Identify which cell holds the provided text, then report its (x, y) central coordinate. 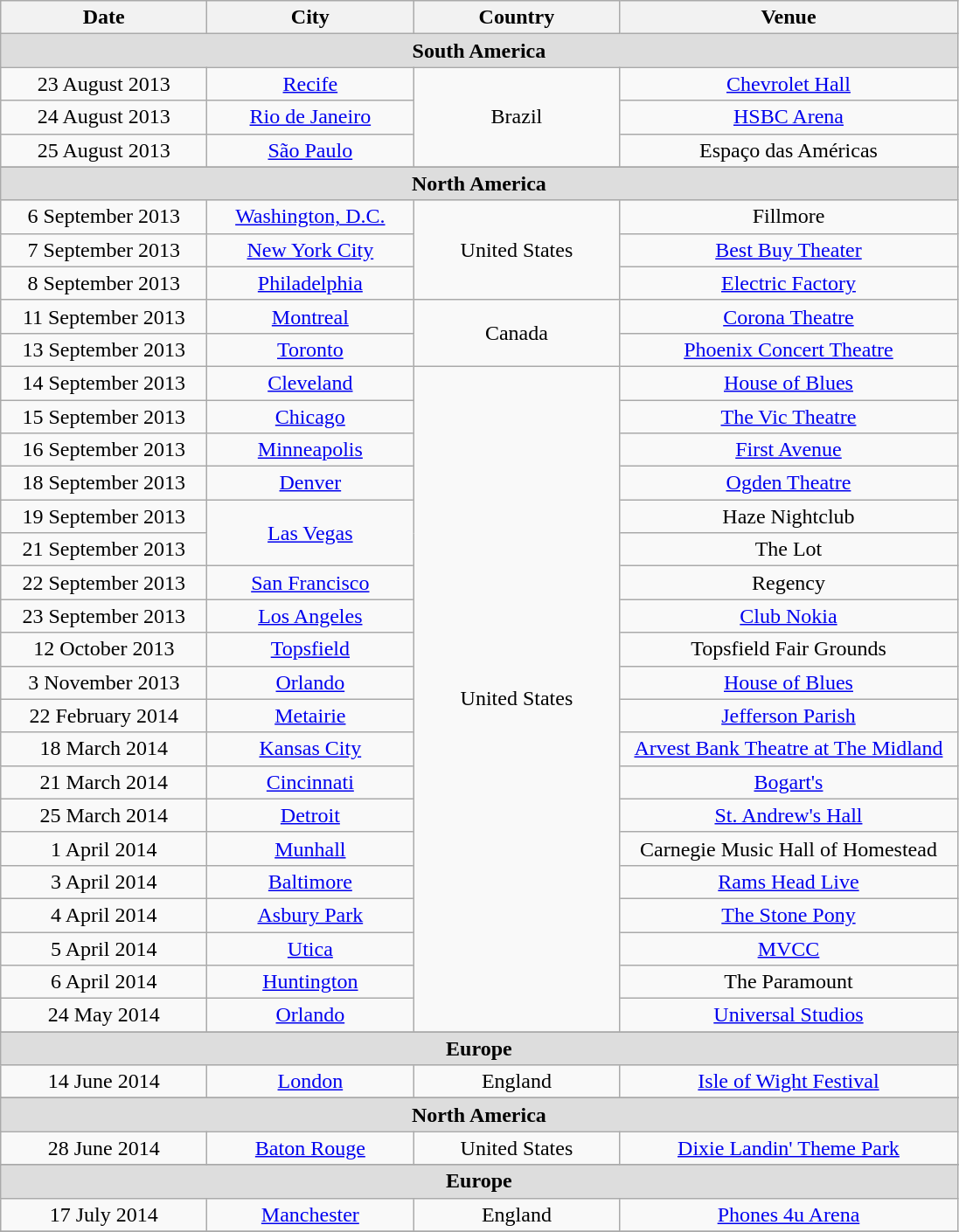
14 June 2014 (104, 1082)
New York City (310, 250)
Arvest Bank Theatre at The Midland (789, 749)
24 May 2014 (104, 1015)
Los Angeles (310, 616)
Rams Head Live (789, 882)
Recife (310, 84)
8 September 2013 (104, 283)
11 September 2013 (104, 316)
Best Buy Theater (789, 250)
Munhall (310, 848)
21 September 2013 (104, 550)
Las Vegas (310, 533)
Minneapolis (310, 450)
Brazil (517, 117)
18 September 2013 (104, 483)
San Francisco (310, 583)
First Avenue (789, 450)
12 October 2013 (104, 649)
Baton Rouge (310, 1148)
Detroit (310, 815)
Metairie (310, 716)
22 September 2013 (104, 583)
7 September 2013 (104, 250)
The Lot (789, 550)
Cincinnati (310, 782)
13 September 2013 (104, 350)
Canada (517, 333)
21 March 2014 (104, 782)
London (310, 1082)
Asbury Park (310, 915)
Phoenix Concert Theatre (789, 350)
Philadelphia (310, 283)
Fillmore (789, 217)
3 April 2014 (104, 882)
The Vic Theatre (789, 417)
Washington, D.C. (310, 217)
22 February 2014 (104, 716)
3 November 2013 (104, 682)
Electric Factory (789, 283)
Universal Studios (789, 1015)
4 April 2014 (104, 915)
Phones 4u Arena (789, 1215)
Baltimore (310, 882)
5 April 2014 (104, 948)
The Stone Pony (789, 915)
Isle of Wight Festival (789, 1082)
Bogart's (789, 782)
Corona Theatre (789, 316)
Topsfield (310, 649)
Denver (310, 483)
Country (517, 17)
Rio de Janeiro (310, 117)
25 March 2014 (104, 815)
15 September 2013 (104, 417)
Utica (310, 948)
Toronto (310, 350)
Club Nokia (789, 616)
25 August 2013 (104, 150)
Dixie Landin' Theme Park (789, 1148)
Ogden Theatre (789, 483)
23 August 2013 (104, 84)
Regency (789, 583)
18 March 2014 (104, 749)
MVCC (789, 948)
The Paramount (789, 982)
São Paulo (310, 150)
Chevrolet Hall (789, 84)
Espaço das Américas (789, 150)
Manchester (310, 1215)
24 August 2013 (104, 117)
Huntington (310, 982)
City (310, 17)
Kansas City (310, 749)
St. Andrew's Hall (789, 815)
HSBC Arena (789, 117)
17 July 2014 (104, 1215)
Montreal (310, 316)
6 September 2013 (104, 217)
19 September 2013 (104, 516)
14 September 2013 (104, 383)
Chicago (310, 417)
South America (479, 51)
Topsfield Fair Grounds (789, 649)
Date (104, 17)
Venue (789, 17)
28 June 2014 (104, 1148)
Cleveland (310, 383)
1 April 2014 (104, 848)
23 September 2013 (104, 616)
6 April 2014 (104, 982)
Haze Nightclub (789, 516)
Carnegie Music Hall of Homestead (789, 848)
Jefferson Parish (789, 716)
16 September 2013 (104, 450)
